For the text-containing cell, return its midpoint in (x, y) coordinate format. 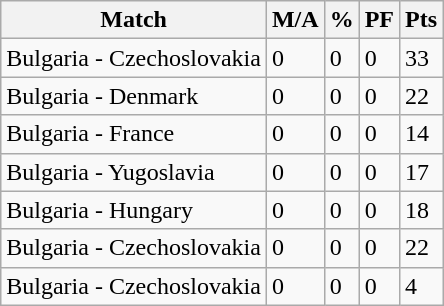
Bulgaria - France (134, 134)
Bulgaria - Denmark (134, 96)
PF (379, 20)
4 (422, 286)
Bulgaria - Hungary (134, 210)
14 (422, 134)
18 (422, 210)
Match (134, 20)
Pts (422, 20)
33 (422, 58)
Bulgaria - Yugoslavia (134, 172)
M/A (295, 20)
17 (422, 172)
% (342, 20)
